Scan for the cell matching the given text and deliver its [X, Y] coordinate at center. 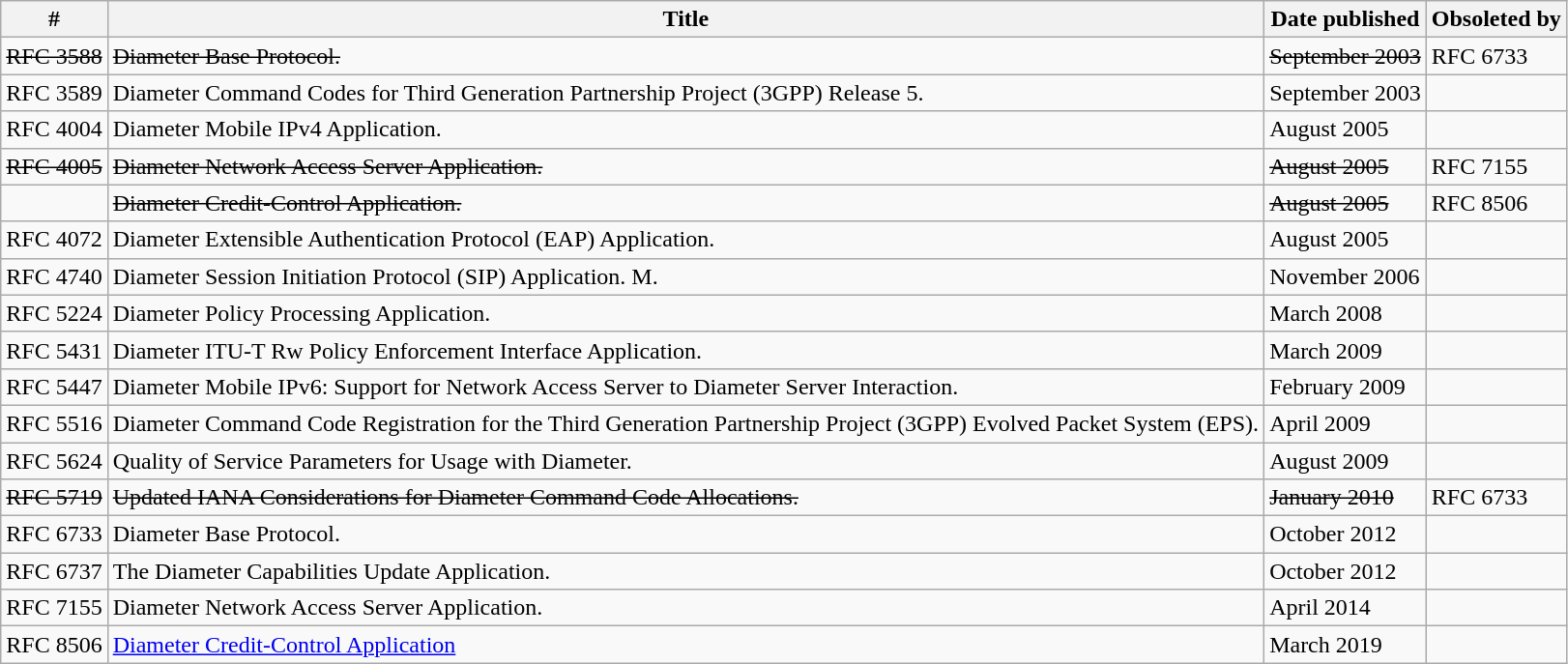
RFC 4072 [54, 240]
Quality of Service Parameters for Usage with Diameter. [685, 461]
January 2010 [1346, 498]
RFC 5624 [54, 461]
Diameter Policy Processing Application. [685, 313]
The Diameter Capabilities Update Application. [685, 571]
Diameter Credit-Control Application. [685, 203]
Updated IANA Considerations for Diameter Command Code Allocations. [685, 498]
RFC 3589 [54, 93]
RFC 5224 [54, 313]
March 2009 [1346, 350]
Diameter Command Code Registration for the Third Generation Partnership Project (3GPP) Evolved Packet System (EPS). [685, 423]
Diameter Credit-Control Application [685, 645]
RFC 5447 [54, 387]
Diameter ITU-T Rw Policy Enforcement Interface Application. [685, 350]
RFC 4740 [54, 276]
RFC 5719 [54, 498]
RFC 6737 [54, 571]
Date published [1346, 19]
RFC 5516 [54, 423]
RFC 3588 [54, 56]
March 2008 [1346, 313]
Title [685, 19]
RFC 4004 [54, 130]
Diameter Session Initiation Protocol (SIP) Application. M. [685, 276]
February 2009 [1346, 387]
Obsoleted by [1496, 19]
# [54, 19]
August 2009 [1346, 461]
Diameter Extensible Authentication Protocol (EAP) Application. [685, 240]
March 2019 [1346, 645]
November 2006 [1346, 276]
Diameter Mobile IPv4 Application. [685, 130]
Diameter Mobile IPv6: Support for Network Access Server to Diameter Server Interaction. [685, 387]
April 2009 [1346, 423]
RFC 4005 [54, 166]
RFC 5431 [54, 350]
Diameter Command Codes for Third Generation Partnership Project (3GPP) Release 5. [685, 93]
April 2014 [1346, 608]
